Return (x, y) of the center of cell containing provided text 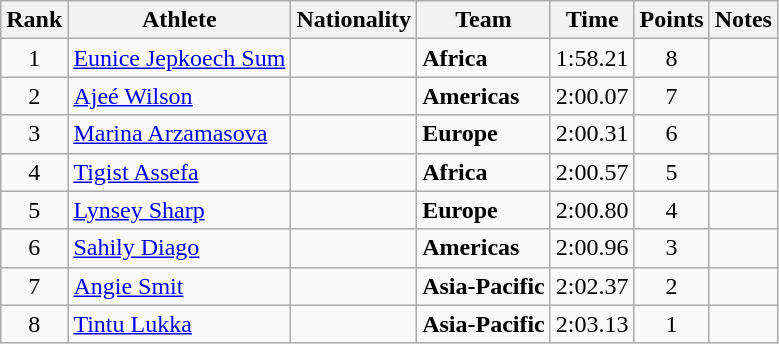
2:00.96 (592, 248)
Points (672, 20)
Time (592, 20)
1:58.21 (592, 58)
Nationality (354, 20)
2:00.31 (592, 134)
Lynsey Sharp (180, 210)
Notes (743, 20)
Eunice Jepkoech Sum (180, 58)
Sahily Diago (180, 248)
Marina Arzamasova (180, 134)
2:02.37 (592, 286)
2:00.80 (592, 210)
Angie Smit (180, 286)
2:03.13 (592, 324)
Tintu Lukka (180, 324)
Ajeé Wilson (180, 96)
Rank (34, 20)
2:00.07 (592, 96)
2:00.57 (592, 172)
Athlete (180, 20)
Tigist Assefa (180, 172)
Team (484, 20)
